Provide the (X, Y) coordinate of the cell's center where the given text is located.  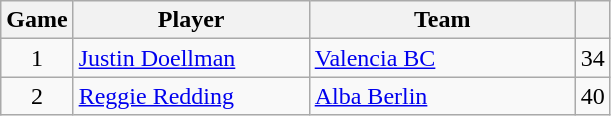
1 (37, 58)
34 (592, 58)
Alba Berlin (442, 96)
2 (37, 96)
Justin Doellman (191, 58)
Team (442, 20)
Player (191, 20)
40 (592, 96)
Game (37, 20)
Valencia BC (442, 58)
Reggie Redding (191, 96)
